Scan for the cell matching the given text and deliver its (X, Y) coordinate at center. 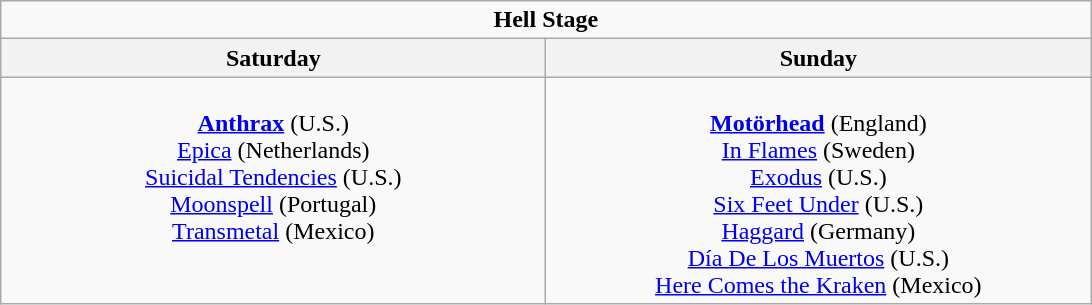
Anthrax (U.S.) Epica (Netherlands) Suicidal Tendencies (U.S.) Moonspell (Portugal) Transmetal (Mexico) (274, 190)
Hell Stage (546, 20)
Sunday (818, 58)
Saturday (274, 58)
Motörhead (England) In Flames (Sweden) Exodus (U.S.) Six Feet Under (U.S.) Haggard (Germany) Día De Los Muertos (U.S.) Here Comes the Kraken (Mexico) (818, 190)
